Scan for the cell matching the given text and deliver its [X, Y] coordinate at center. 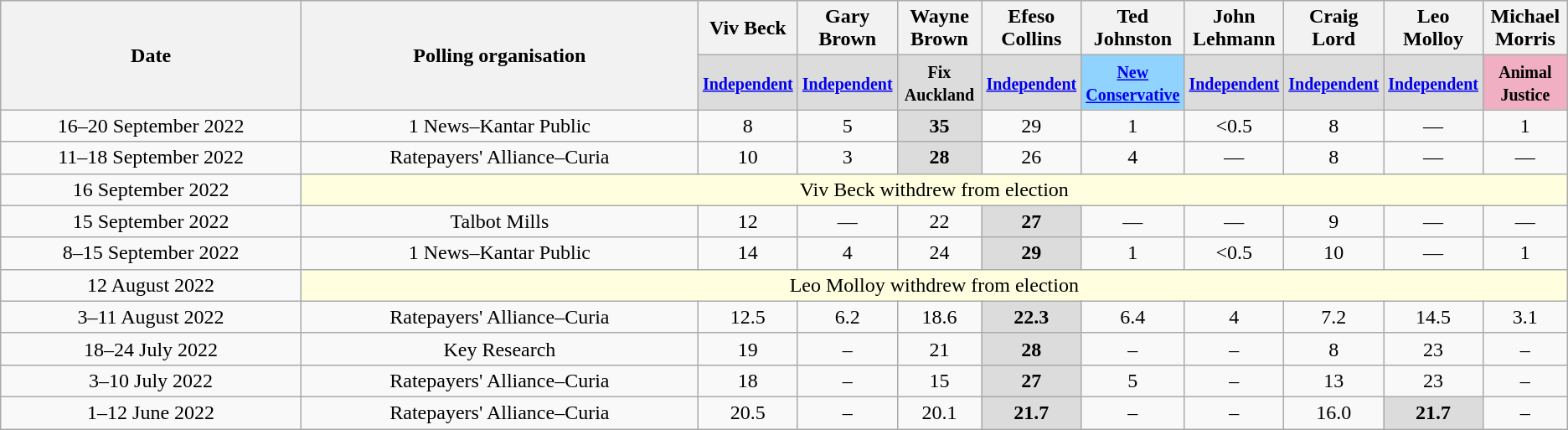
3.1 [1524, 317]
22.3 [1032, 317]
3–10 July 2022 [151, 381]
20.5 [747, 412]
6.4 [1132, 317]
12 [747, 221]
Efeso Collins [1032, 28]
8–15 September 2022 [151, 253]
16.0 [1333, 412]
Animal Justice [1524, 82]
John Lehmann [1235, 28]
Polling organisation [499, 55]
16–20 September 2022 [151, 126]
3 [848, 158]
Date [151, 55]
Craig Lord [1333, 28]
24 [940, 253]
Gary Brown [848, 28]
1–12 June 2022 [151, 412]
14.5 [1434, 317]
Fix Auckland [940, 82]
Wayne Brown [940, 28]
16 September 2022 [151, 189]
18 [747, 381]
13 [1333, 381]
Leo Molloy [1434, 28]
15 [940, 381]
Talbot Mills [499, 221]
6.2 [848, 317]
12.5 [747, 317]
Key Research [499, 349]
20.1 [940, 412]
14 [747, 253]
18.6 [940, 317]
7.2 [1333, 317]
26 [1032, 158]
18–24 July 2022 [151, 349]
11–18 September 2022 [151, 158]
12 August 2022 [151, 285]
Viv Beck [747, 28]
Michael Morris [1524, 28]
15 September 2022 [151, 221]
22 [940, 221]
9 [1333, 221]
19 [747, 349]
Leo Molloy withdrew from election [934, 285]
21 [940, 349]
New Conservative [1132, 82]
Viv Beck withdrew from election [934, 189]
Ted Johnston [1132, 28]
3–11 August 2022 [151, 317]
35 [940, 126]
